Identify which cell holds the provided text, then report its [x, y] central coordinate. 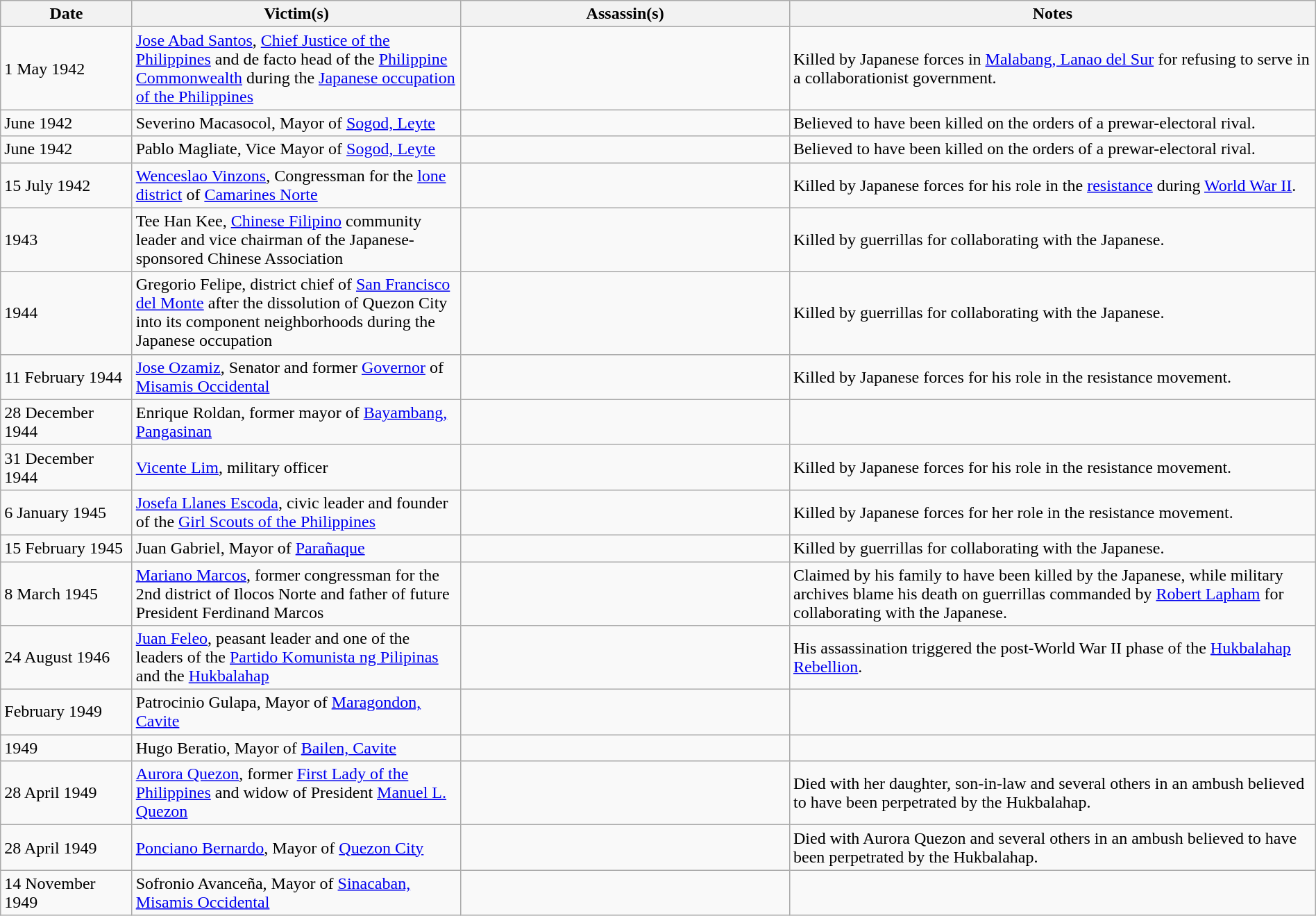
15 February 1945 [67, 548]
Patrocinio Gulapa, Mayor of Maragondon, Cavite [296, 713]
Ponciano Bernardo, Mayor of Quezon City [296, 847]
1944 [67, 313]
31 December 1944 [67, 467]
Date [67, 14]
Died with Aurora Quezon and several others in an ambush believed to have been perpetrated by the Hukbalahap. [1052, 847]
Hugo Beratio, Mayor of Bailen, Cavite [296, 748]
Juan Gabriel, Mayor of Parañaque [296, 548]
Juan Feleo, peasant leader and one of the leaders of the Partido Komunista ng Pilipinas and the Hukbalahap [296, 658]
6 January 1945 [67, 513]
Tee Han Kee, Chinese Filipino community leader and vice chairman of the Japanese-sponsored Chinese Association [296, 240]
Assassin(s) [625, 14]
Severino Macasocol, Mayor of Sogod, Leyte [296, 123]
Jose Ozamiz, Senator and former Governor of Misamis Occidental [296, 376]
Wenceslao Vinzons, Congressman for the lone district of Camarines Norte [296, 185]
Killed by Japanese forces for his role in the resistance during World War II. [1052, 185]
Mariano Marcos, former congressman for the 2nd district of Ilocos Norte and father of future President Ferdinand Marcos [296, 593]
Sofronio Avanceña, Mayor of Sinacaban, Misamis Occidental [296, 893]
1949 [67, 748]
Enrique Roldan, former mayor of Bayambang, Pangasinan [296, 422]
Killed by Japanese forces in Malabang, Lanao del Sur for refusing to serve in a collaborationist government. [1052, 68]
28 December 1944 [67, 422]
14 November 1949 [67, 893]
Aurora Quezon, former First Lady of the Philippines and widow of President Manuel L. Quezon [296, 793]
Notes [1052, 14]
Victim(s) [296, 14]
February 1949 [67, 713]
Died with her daughter, son-in-law and several others in an ambush believed to have been perpetrated by the Hukbalahap. [1052, 793]
1 May 1942 [67, 68]
Pablo Magliate, Vice Mayor of Sogod, Leyte [296, 149]
1943 [67, 240]
Killed by Japanese forces for her role in the resistance movement. [1052, 513]
His assassination triggered the post-World War II phase of the Hukbalahap Rebellion. [1052, 658]
11 February 1944 [67, 376]
15 July 1942 [67, 185]
Vicente Lim, military officer [296, 467]
Jose Abad Santos, Chief Justice of the Philippines and de facto head of the Philippine Commonwealth during the Japanese occupation of the Philippines [296, 68]
24 August 1946 [67, 658]
8 March 1945 [67, 593]
Josefa Llanes Escoda, civic leader and founder of the Girl Scouts of the Philippines [296, 513]
